From the cell containing the given text, extract its center point as (x, y) coordinate. 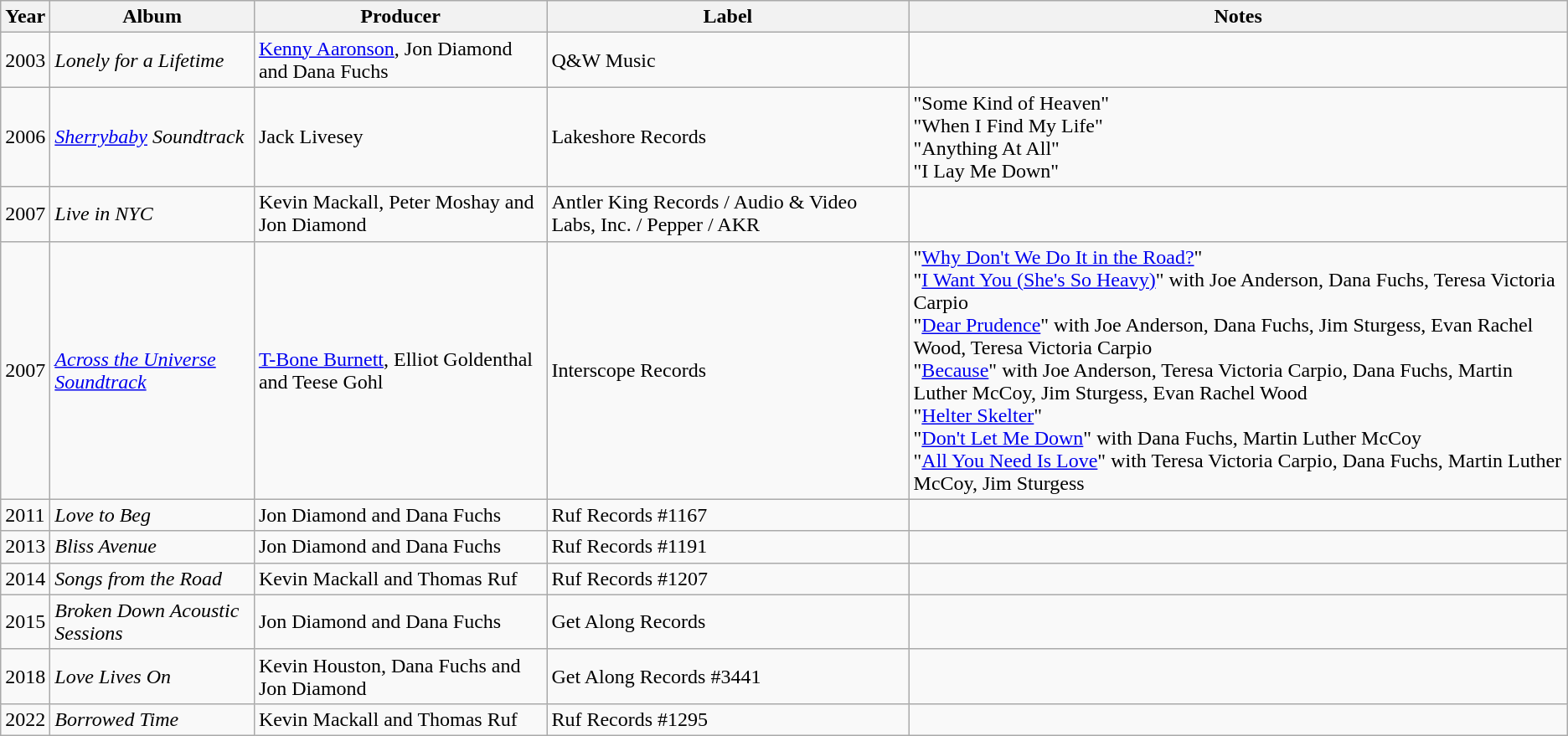
Lakeshore Records (728, 137)
Kevin Mackall, Peter Moshay and Jon Diamond (400, 214)
Label (728, 17)
2018 (25, 677)
Antler King Records / Audio & Video Labs, Inc. / Pepper / AKR (728, 214)
Q&W Music (728, 60)
Broken Down Acoustic Sessions (152, 621)
Songs from the Road (152, 579)
Kenny Aaronson, Jon Diamond and Dana Fuchs (400, 60)
2003 (25, 60)
Notes (1238, 17)
2013 (25, 547)
"Some Kind of Heaven" "When I Find My Life" "Anything At All" "I Lay Me Down" (1238, 137)
Ruf Records #1167 (728, 515)
Year (25, 17)
Kevin Houston, Dana Fuchs and Jon Diamond (400, 677)
Lonely for a Lifetime (152, 60)
Ruf Records #1191 (728, 547)
Bliss Avenue (152, 547)
Ruf Records #1207 (728, 579)
Across the Universe Soundtrack (152, 370)
2006 (25, 137)
T-Bone Burnett, Elliot Goldenthal and Teese Gohl (400, 370)
Get Along Records (728, 621)
2022 (25, 719)
Love to Beg (152, 515)
Sherrybaby Soundtrack (152, 137)
Interscope Records (728, 370)
2014 (25, 579)
Producer (400, 17)
Jack Livesey (400, 137)
Get Along Records #3441 (728, 677)
Album (152, 17)
2011 (25, 515)
Live in NYC (152, 214)
2015 (25, 621)
Ruf Records #1295 (728, 719)
Love Lives On (152, 677)
Borrowed Time (152, 719)
